Provide the (X, Y) coordinate of the cell's center where the given text is located.  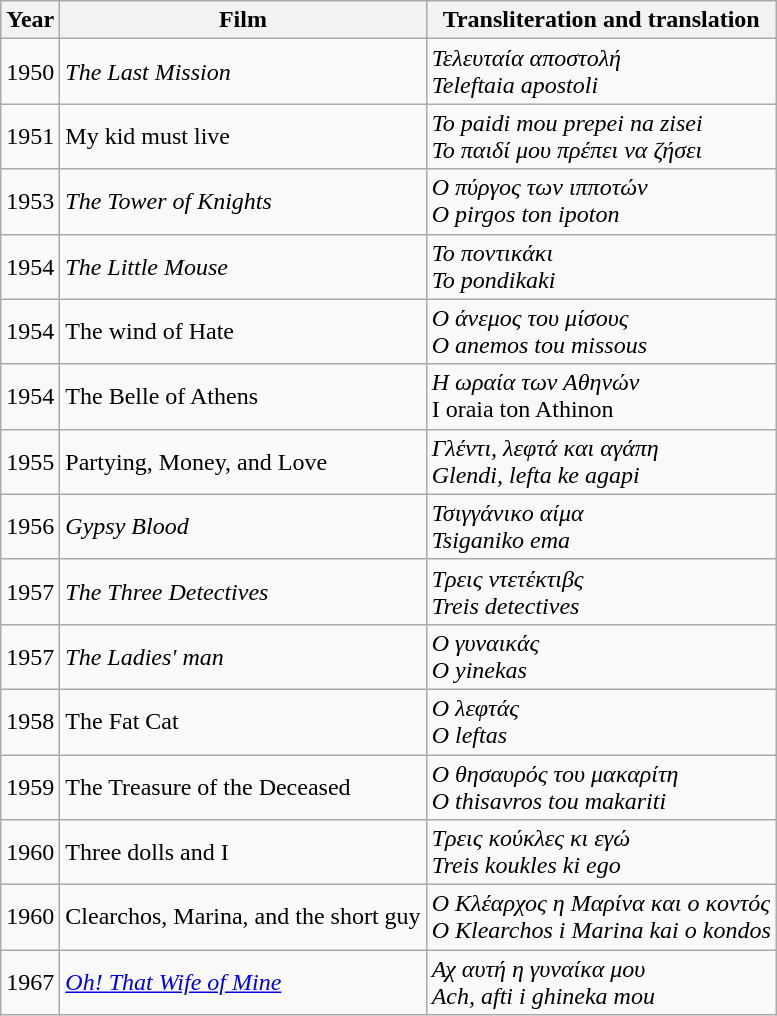
The Fat Cat (243, 722)
Τρεις ντετέκτιβςTreis detectives (601, 592)
The Three Detectives (243, 592)
Three dolls and I (243, 852)
The Belle of Athens (243, 396)
Clearchos, Marina, and the short guy (243, 918)
1958 (30, 722)
Oh! That Wife of Mine (243, 982)
The Ladies' man (243, 656)
Τελευταία αποστολήTeleftaia apostoli (601, 72)
The wind of Hate (243, 332)
The Tower of Knights (243, 202)
1951 (30, 136)
Αχ αυτή η γυναίκα μου Ach, afti i ghineka mou (601, 982)
Ο Κλέαρχος η Μαρίνα και ο κοντός O Klearchos i Marina kai o kondos (601, 918)
1967 (30, 982)
1955 (30, 462)
Τρεις κούκλες κι εγώ Treis koukles ki ego (601, 852)
Film (243, 20)
Ο γυναικάςO yinekas (601, 656)
Transliteration and translation (601, 20)
1950 (30, 72)
Ο πύργος των ιπποτώνO pirgos ton ipoton (601, 202)
1959 (30, 786)
Ο θησαυρός του μακαρίτη O thisavros tou makariti (601, 786)
My kid must live (243, 136)
The Last Mission (243, 72)
1953 (30, 202)
To paidi mou prepei na zisei Το παιδί μου πρέπει να ζήσει (601, 136)
Το ποντικάκιTo pondikaki (601, 266)
Ο λεφτάςO leftas (601, 722)
1956 (30, 526)
The Treasure of the Deceased (243, 786)
Τσιγγάνικο αίμαTsiganiko ema (601, 526)
Η ωραία των Αθηνών I oraia ton Athinon (601, 396)
Year (30, 20)
Γλέντι, λεφτά και αγάπη Glendi, lefta ke agapi (601, 462)
Partying, Money, and Love (243, 462)
Ο άνεμος του μίσους O anemos tou missous (601, 332)
The Little Mouse (243, 266)
Gypsy Blood (243, 526)
